Capture the cell that displays the provided text and extract its [x, y] central coordinate. 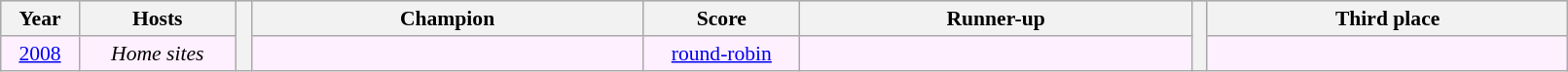
Home sites [158, 54]
Champion [448, 18]
Year [40, 18]
Third place [1387, 18]
round-robin [722, 54]
Score [722, 18]
2008 [40, 54]
Hosts [158, 18]
Runner-up [997, 18]
